Capture the cell that displays the provided text and extract its (x, y) central coordinate. 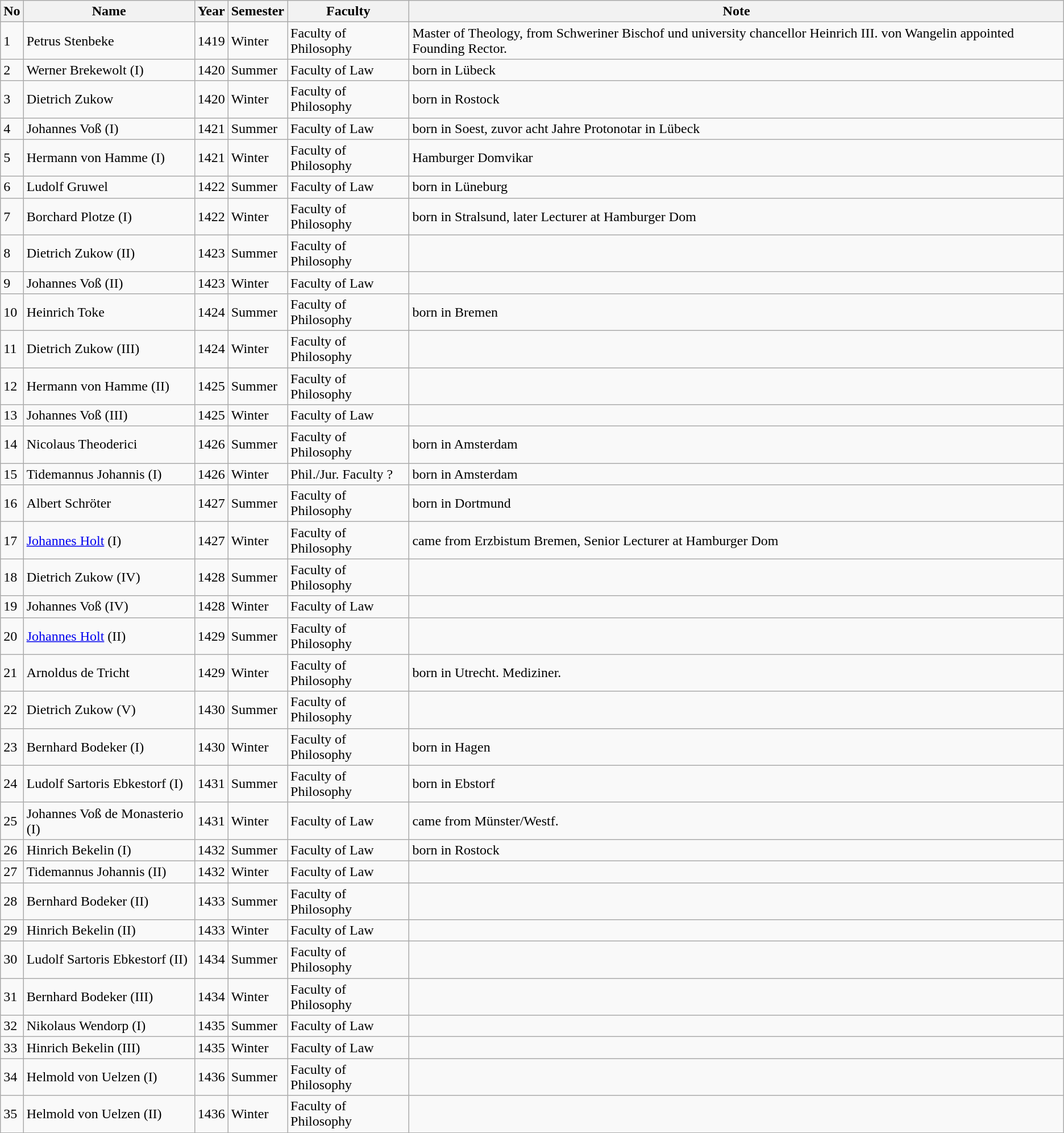
Johannes Voß (IV) (109, 607)
17 (12, 540)
Nicolaus Theoderici (109, 445)
4 (12, 128)
5 (12, 158)
Faculty (348, 11)
Helmold von Uelzen (II) (109, 1114)
Dietrich Zukow (109, 99)
Name (109, 11)
2 (12, 70)
Hinrich Bekelin (II) (109, 931)
21 (12, 673)
born in Dortmund (737, 504)
born in Lübeck (737, 70)
1 (12, 41)
Bernhard Bodeker (III) (109, 997)
30 (12, 960)
Ludolf Sartoris Ebkestorf (I) (109, 783)
Petrus Stenbeke (109, 41)
Johannes Holt (II) (109, 636)
born in Hagen (737, 747)
20 (12, 636)
Hamburger Domvikar (737, 158)
27 (12, 871)
Dietrich Zukow (V) (109, 709)
18 (12, 578)
Johannes Voß de Monasterio (I) (109, 821)
Ludolf Sartoris Ebkestorf (II) (109, 960)
Note (737, 11)
Helmold von Uelzen (I) (109, 1077)
26 (12, 850)
born in Utrecht. Mediziner. (737, 673)
Werner Brekewolt (I) (109, 70)
28 (12, 900)
15 (12, 474)
born in Ebstorf (737, 783)
Master of Theology, from Schweriner Bischof und university chancellor Heinrich III. von Wangelin appointed Founding Rector. (737, 41)
31 (12, 997)
Nikolaus Wendorp (I) (109, 1026)
born in Lüneburg (737, 187)
8 (12, 254)
Semester (257, 11)
came from Münster/Westf. (737, 821)
32 (12, 1026)
19 (12, 607)
6 (12, 187)
Dietrich Zukow (II) (109, 254)
Hermann von Hamme (II) (109, 385)
No (12, 11)
Johannes Voß (I) (109, 128)
Borchard Plotze (I) (109, 216)
Phil./Jur. Faculty ? (348, 474)
24 (12, 783)
Heinrich Toke (109, 312)
Hinrich Bekelin (III) (109, 1048)
25 (12, 821)
35 (12, 1114)
Year (211, 11)
Ludolf Gruwel (109, 187)
11 (12, 349)
Bernhard Bodeker (I) (109, 747)
Johannes Holt (I) (109, 540)
Dietrich Zukow (IV) (109, 578)
14 (12, 445)
13 (12, 416)
12 (12, 385)
came from Erzbistum Bremen, Senior Lecturer at Hamburger Dom (737, 540)
Dietrich Zukow (III) (109, 349)
Tidemannus Johannis (II) (109, 871)
23 (12, 747)
3 (12, 99)
Hermann von Hamme (I) (109, 158)
34 (12, 1077)
9 (12, 283)
1419 (211, 41)
33 (12, 1048)
born in Bremen (737, 312)
16 (12, 504)
22 (12, 709)
10 (12, 312)
born in Stralsund, later Lecturer at Hamburger Dom (737, 216)
born in Soest, zuvor acht Jahre Protonotar in Lübeck (737, 128)
Arnoldus de Tricht (109, 673)
Albert Schröter (109, 504)
Hinrich Bekelin (I) (109, 850)
7 (12, 216)
Johannes Voß (III) (109, 416)
Johannes Voß (II) (109, 283)
Bernhard Bodeker (II) (109, 900)
Tidemannus Johannis (I) (109, 474)
29 (12, 931)
